Capture the cell that displays the provided text and extract its (X, Y) central coordinate. 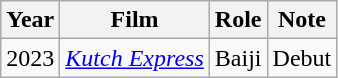
Role (238, 20)
Kutch Express (134, 58)
Baiji (238, 58)
2023 (30, 58)
Film (134, 20)
Debut (302, 58)
Note (302, 20)
Year (30, 20)
